Scan for the cell matching the given text and deliver its (X, Y) coordinate at center. 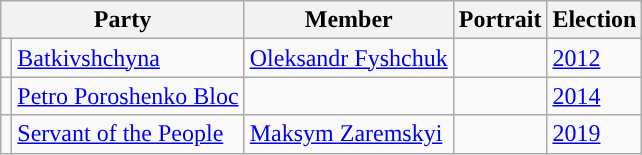
Petro Poroshenko Bloc (128, 96)
Maksym Zaremskyi (348, 134)
Portrait (500, 20)
Batkivshchyna (128, 58)
2012 (594, 58)
Member (348, 20)
Election (594, 20)
2014 (594, 96)
Party (122, 20)
Servant of the People (128, 134)
Oleksandr Fyshchuk (348, 58)
2019 (594, 134)
